Extract the (X, Y) coordinate from the center of the cell holding the provided text.  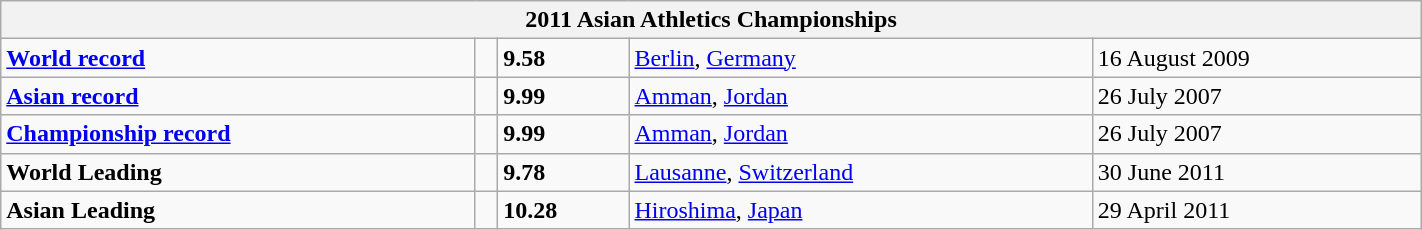
Lausanne, Switzerland (860, 172)
Berlin, Germany (860, 58)
Asian Leading (238, 210)
30 June 2011 (1256, 172)
Championship record (238, 134)
2011 Asian Athletics Championships (711, 20)
10.28 (564, 210)
16 August 2009 (1256, 58)
9.58 (564, 58)
World record (238, 58)
World Leading (238, 172)
Hiroshima, Japan (860, 210)
Asian record (238, 96)
9.78 (564, 172)
29 April 2011 (1256, 210)
